Extract the [x, y] coordinate from the center of the cell holding the provided text.  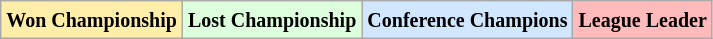
Conference Champions [468, 20]
League Leader [642, 20]
Won Championship [92, 20]
Lost Championship [272, 20]
